Scan for the cell matching the given text and deliver its [X, Y] coordinate at center. 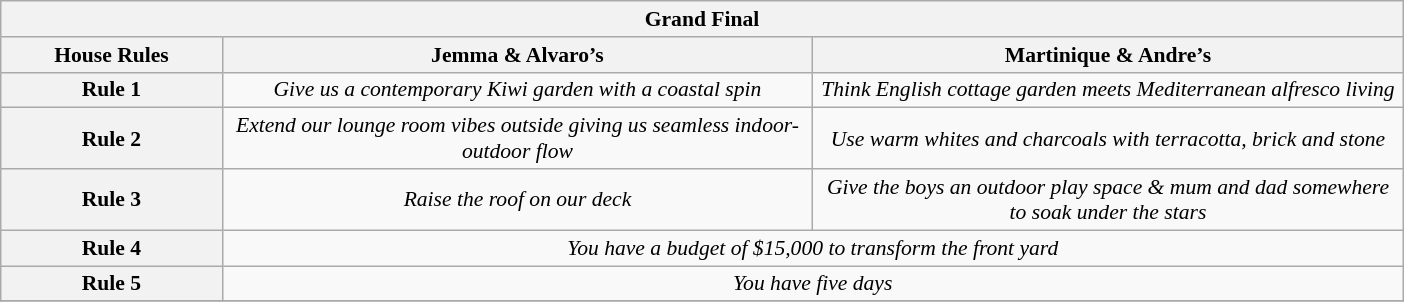
Rule 2 [112, 138]
You have a budget of $15,000 to transform the front yard [812, 248]
Rule 4 [112, 248]
Martinique & Andre’s [1108, 55]
Rule 5 [112, 284]
Think English cottage garden meets Mediterranean alfresco living [1108, 90]
Jemma & Alvaro’s [518, 55]
Rule 3 [112, 200]
Use warm whites and charcoals with terracotta, brick and stone [1108, 138]
Give the boys an outdoor play space & mum and dad somewhere to soak under the stars [1108, 200]
You have five days [812, 284]
Grand Final [702, 19]
Extend our lounge room vibes outside giving us seamless indoor-outdoor flow [518, 138]
Rule 1 [112, 90]
Raise the roof on our deck [518, 200]
House Rules [112, 55]
Give us a contemporary Kiwi garden with a coastal spin [518, 90]
